Return (X, Y) of the center of cell containing provided text 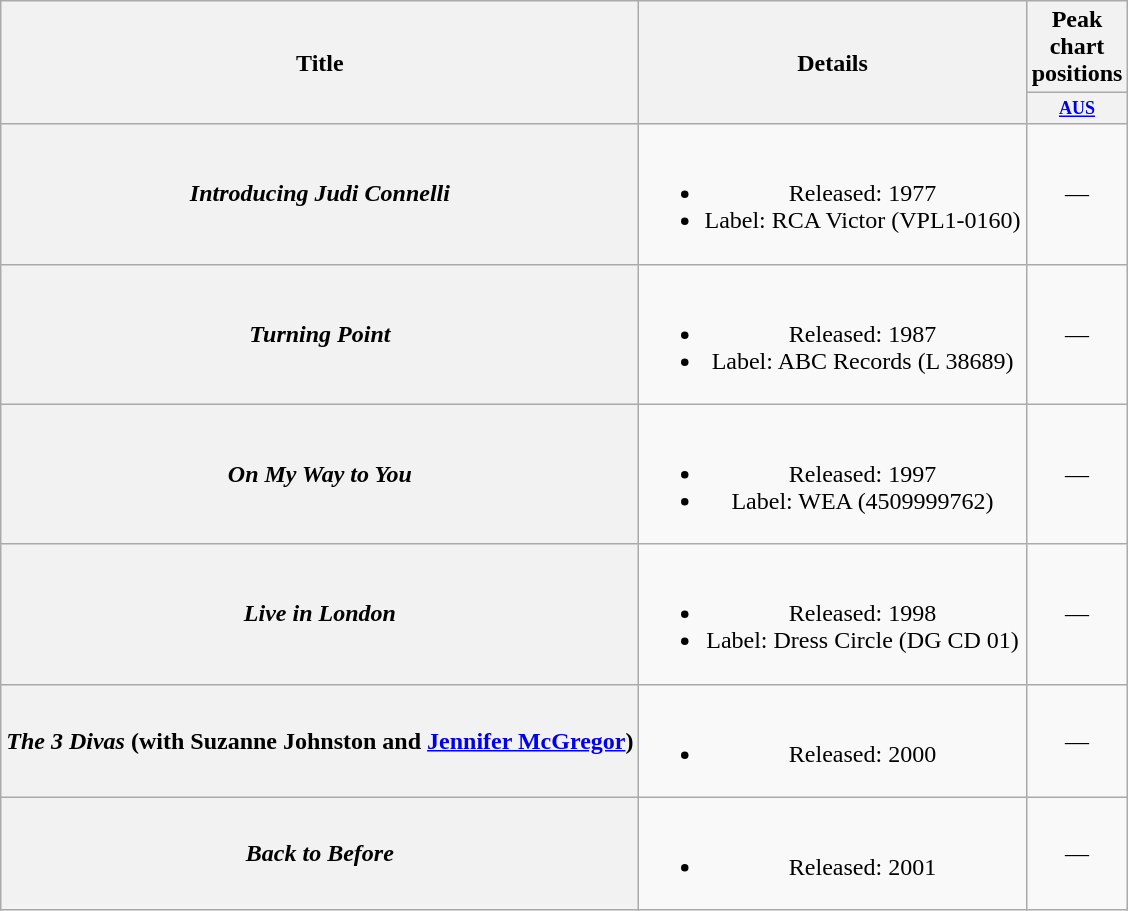
Title (320, 62)
Peak chart positions (1077, 47)
AUS (1077, 108)
Turning Point (320, 334)
Live in London (320, 614)
Back to Before (320, 854)
Released: 1987Label: ABC Records (L 38689) (832, 334)
Released: 2001 (832, 854)
The 3 Divas (with Suzanne Johnston and Jennifer McGregor) (320, 740)
Released: 2000 (832, 740)
Released: 1998Label: Dress Circle (DG CD 01) (832, 614)
Introducing Judi Connelli (320, 194)
Released: 1997Label: WEA (4509999762) (832, 474)
On My Way to You (320, 474)
Details (832, 62)
Released: 1977Label: RCA Victor (VPL1-0160) (832, 194)
